Scan for the cell matching the given text and deliver its (X, Y) coordinate at center. 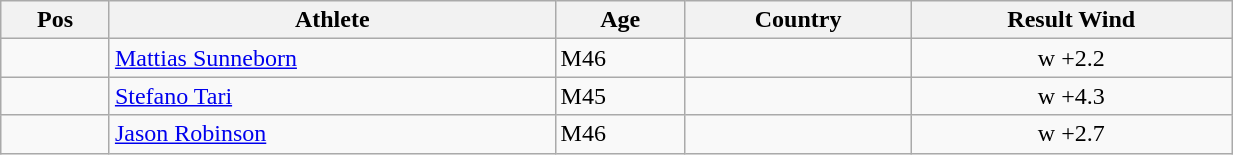
Age (620, 20)
Mattias Sunneborn (332, 58)
Jason Robinson (332, 134)
Pos (56, 20)
w +4.3 (1072, 96)
w +2.2 (1072, 58)
Stefano Tari (332, 96)
Result Wind (1072, 20)
Country (798, 20)
M45 (620, 96)
Athlete (332, 20)
w +2.7 (1072, 134)
